Detect which cell encompasses the target text, then output its [X, Y] center coordinate. 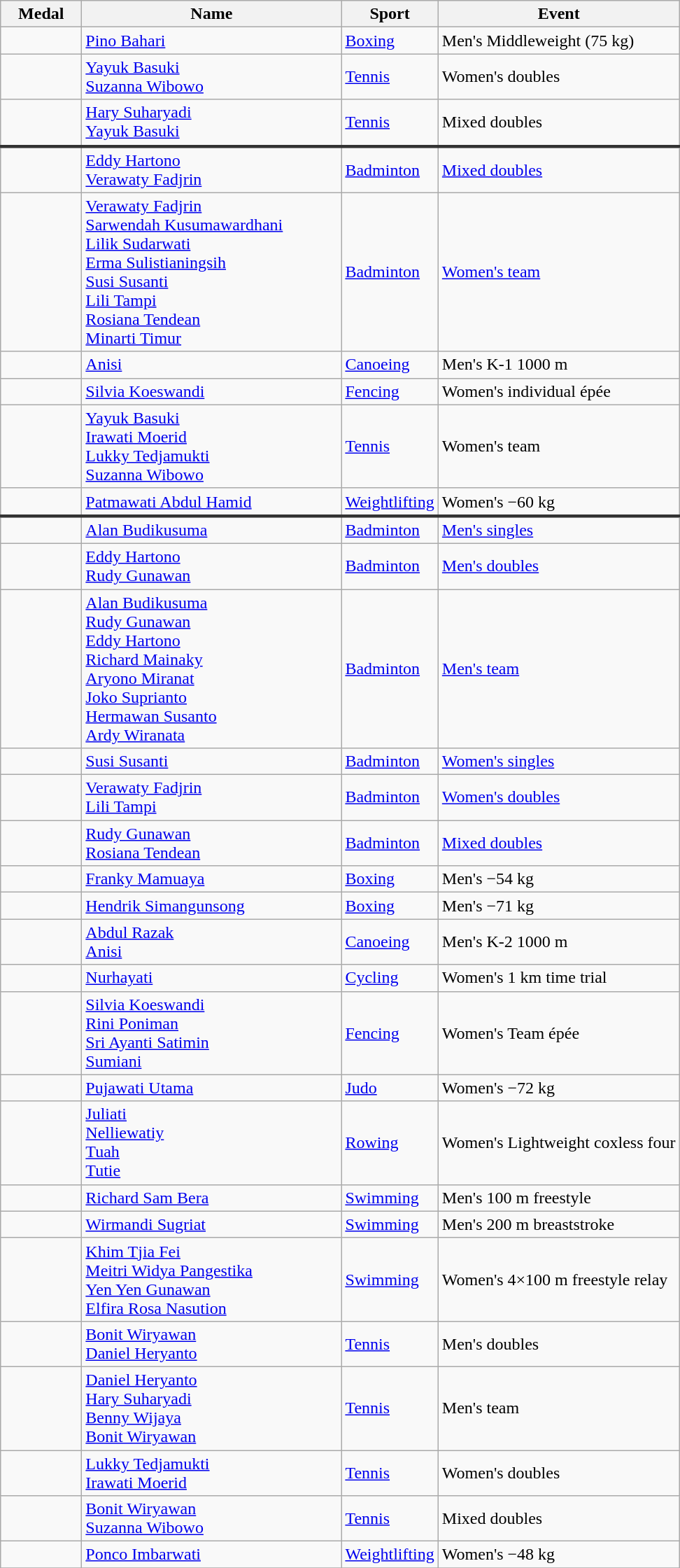
Women's −72 kg [558, 1088]
Women's individual épée [558, 391]
Women's Team épée [558, 1033]
Khim Tjia FeiMeitri Widya PangestikaYen Yen GunawanElfira Rosa Nasution [211, 1280]
Pino Bahari [211, 41]
Women's 4×100 m freestyle relay [558, 1280]
Daniel HeryantoHary SuharyadiBenny WijayaBonit Wiryawan [211, 1408]
Anisi [211, 365]
Men's K-1 1000 m [558, 365]
Rudy GunawanRosiana Tendean [211, 843]
Cycling [390, 978]
Sport [390, 14]
Event [558, 14]
Women's 1 km time trial [558, 978]
Eddy HartonoRudy Gunawan [211, 566]
Yayuk BasukiSuzanna Wibowo [211, 77]
Name [211, 14]
Women's −60 kg [558, 502]
JuliatiNelliewatiyTuahTutie [211, 1142]
Susi Susanti [211, 762]
Abdul RazakAnisi [211, 942]
Bonit WiryawanSuzanna Wibowo [211, 1519]
Silvia KoeswandiRini PonimanSri Ayanti SatiminSumiani [211, 1033]
Lukky TedjamuktiIrawati Moerid [211, 1473]
Alan Budikusuma [211, 530]
Men's 200 m breaststroke [558, 1224]
Medal [41, 14]
Men's −54 kg [558, 879]
Eddy HartonoVerawaty Fadjrin [211, 169]
Women's −48 kg [558, 1555]
Hary SuharyadiYayuk Basuki [211, 123]
Hendrik Simangunsong [211, 906]
Ponco Imbarwati [211, 1555]
Men's singles [558, 530]
Judo [390, 1088]
Silvia Koeswandi [211, 391]
Pujawati Utama [211, 1088]
Wirmandi Sugriat [211, 1224]
Men's 100 m freestyle [558, 1198]
Men's K-2 1000 m [558, 942]
Women's singles [558, 762]
Verawaty FadjrinSarwendah KusumawardhaniLilik SudarwatiErma SulistianingsihSusi SusantiLili TampiRosiana TendeanMinarti Timur [211, 272]
Rowing [390, 1142]
Nurhayati [211, 978]
Yayuk BasukiIrawati MoeridLukky TedjamuktiSuzanna Wibowo [211, 447]
Richard Sam Bera [211, 1198]
Women's Lightweight coxless four [558, 1142]
Alan BudikusumaRudy GunawanEddy HartonoRichard MainakyAryono MiranatJoko SupriantoHermawan SusantoArdy Wiranata [211, 669]
Men's Middleweight (75 kg) [558, 41]
Bonit WiryawanDaniel Heryanto [211, 1344]
Verawaty FadjrinLili Tampi [211, 798]
Franky Mamuaya [211, 879]
Patmawati Abdul Hamid [211, 502]
Men's −71 kg [558, 906]
